Search for the cell housing the specified text and yield its [x, y] center coordinate. 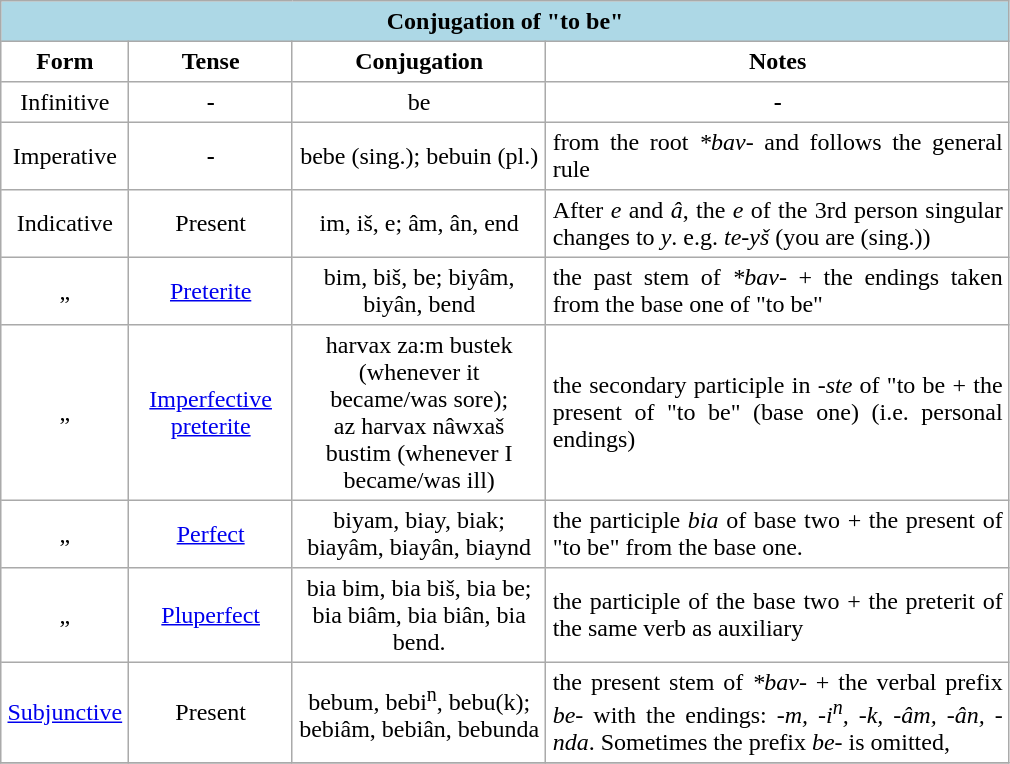
biyam, biay, biak; biayâm, biayân, biaynd [419, 534]
the past stem of *bav- + the endings taken from the base one of "to be" [778, 291]
from the root *bav- and follows the general rule [778, 156]
Preterite [211, 291]
bebe (sing.); bebuin (pl.) [419, 156]
Perfect [211, 534]
bebum, bebin, bebu(k); bebiâm, bebiân, bebunda [419, 712]
Conjugation of "to be" [506, 21]
Imperative [65, 156]
the participle of the base two + the preterit of the same verb as auxiliary [778, 615]
Form [65, 61]
Subjunctive [65, 712]
the secondary participle in -ste of "to be + the present of "to be" (base one) (i.e. personal endings) [778, 413]
im, iš, e; âm, ân, end [419, 224]
After e and â, the e of the 3rd person singular changes to y. e.g. te-yš (you are (sing.)) [778, 224]
Tense [211, 61]
Conjugation [419, 61]
be [419, 102]
bia bim, bia biš, bia be; bia biâm, bia biân, bia bend. [419, 615]
Indicative [65, 224]
Pluperfect [211, 615]
the participle bia of base two + the present of "to be" from the base one. [778, 534]
Imperfective preterite [211, 413]
Notes [778, 61]
the present stem of *bav- + the verbal prefix be- with the endings: -m, -in, -k, -âm, -ân, -nda. Sometimes the prefix be- is omitted, [778, 712]
bim, biš, be; biyâm, biyân, bend [419, 291]
harvax za:m bustek (whenever it became/was sore); az harvax nâwxaš bustim (whenever I became/was ill) [419, 413]
Infinitive [65, 102]
